Determine the [X, Y] coordinate at the center of the cell enclosing the given text.  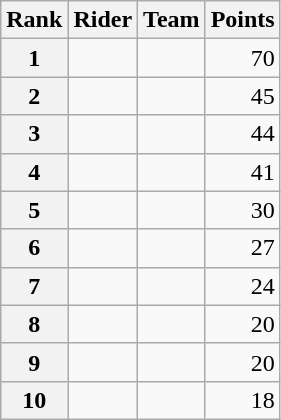
3 [34, 134]
9 [34, 362]
2 [34, 96]
5 [34, 210]
1 [34, 58]
41 [242, 172]
Points [242, 20]
8 [34, 324]
10 [34, 400]
27 [242, 248]
6 [34, 248]
4 [34, 172]
Team [172, 20]
7 [34, 286]
Rider [103, 20]
44 [242, 134]
24 [242, 286]
45 [242, 96]
Rank [34, 20]
70 [242, 58]
30 [242, 210]
18 [242, 400]
